Determine the [x, y] coordinate at the center of the cell enclosing the given text.  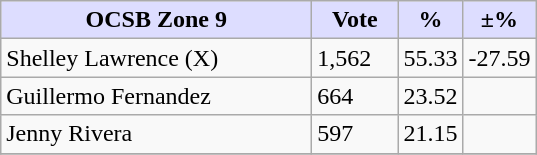
Vote [355, 20]
664 [355, 96]
597 [355, 134]
-27.59 [500, 58]
±% [500, 20]
21.15 [430, 134]
1,562 [355, 58]
23.52 [430, 96]
OCSB Zone 9 [156, 20]
% [430, 20]
Guillermo Fernandez [156, 96]
Shelley Lawrence (X) [156, 58]
Jenny Rivera [156, 134]
55.33 [430, 58]
